Provide the [x, y] coordinate of the cell's center where the given text is located.  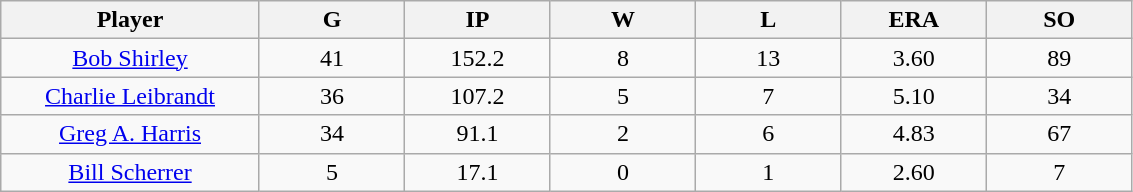
Charlie Leibrandt [130, 96]
2 [622, 134]
4.83 [914, 134]
G [332, 20]
107.2 [478, 96]
89 [1059, 58]
Player [130, 20]
Bill Scherrer [130, 172]
5.10 [914, 96]
Bob Shirley [130, 58]
67 [1059, 134]
6 [768, 134]
2.60 [914, 172]
SO [1059, 20]
8 [622, 58]
ERA [914, 20]
17.1 [478, 172]
13 [768, 58]
91.1 [478, 134]
Greg A. Harris [130, 134]
1 [768, 172]
0 [622, 172]
IP [478, 20]
41 [332, 58]
36 [332, 96]
L [768, 20]
3.60 [914, 58]
W [622, 20]
152.2 [478, 58]
